Provide the [x, y] coordinate of the cell's center where the given text is located.  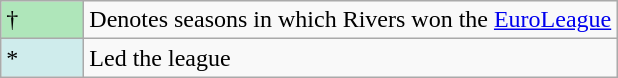
* [42, 58]
Led the league [350, 58]
Denotes seasons in which Rivers won the EuroLeague [350, 20]
† [42, 20]
